Return the (x, y) coordinate for the center point of the cell that contains the specified text.  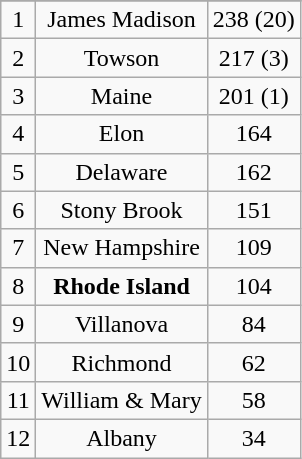
34 (254, 438)
6 (18, 210)
151 (254, 210)
1 (18, 20)
7 (18, 248)
Rhode Island (122, 286)
Delaware (122, 172)
9 (18, 324)
109 (254, 248)
58 (254, 400)
3 (18, 96)
Albany (122, 438)
62 (254, 362)
New Hampshire (122, 248)
William & Mary (122, 400)
164 (254, 134)
8 (18, 286)
238 (20) (254, 20)
5 (18, 172)
2 (18, 58)
12 (18, 438)
11 (18, 400)
Villanova (122, 324)
Elon (122, 134)
Maine (122, 96)
Richmond (122, 362)
201 (1) (254, 96)
4 (18, 134)
Towson (122, 58)
217 (3) (254, 58)
104 (254, 286)
James Madison (122, 20)
Stony Brook (122, 210)
10 (18, 362)
84 (254, 324)
162 (254, 172)
